Pinpoint the cell where the given text exists, returning its [X, Y] midpoint coordinate. 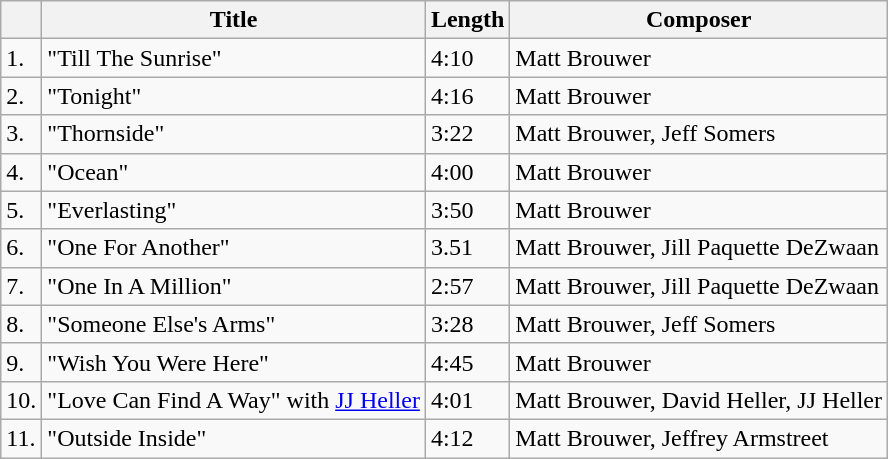
2. [22, 96]
3.51 [467, 248]
Matt Brouwer, Jeffrey Armstreet [699, 438]
3:28 [467, 324]
"Wish You Were Here" [234, 362]
11. [22, 438]
4:00 [467, 172]
5. [22, 210]
"Everlasting" [234, 210]
Title [234, 20]
"Someone Else's Arms" [234, 324]
"Till The Sunrise" [234, 58]
7. [22, 286]
"Tonight" [234, 96]
4:10 [467, 58]
"One For Another" [234, 248]
3:22 [467, 134]
Length [467, 20]
4:12 [467, 438]
"Thornside" [234, 134]
Matt Brouwer, David Heller, JJ Heller [699, 400]
8. [22, 324]
"Outside Inside" [234, 438]
4:01 [467, 400]
3. [22, 134]
3:50 [467, 210]
"Love Can Find A Way" with JJ Heller [234, 400]
"Ocean" [234, 172]
4. [22, 172]
9. [22, 362]
4:45 [467, 362]
Composer [699, 20]
4:16 [467, 96]
10. [22, 400]
6. [22, 248]
"One In A Million" [234, 286]
1. [22, 58]
2:57 [467, 286]
